Capture the cell that displays the provided text and extract its [x, y] central coordinate. 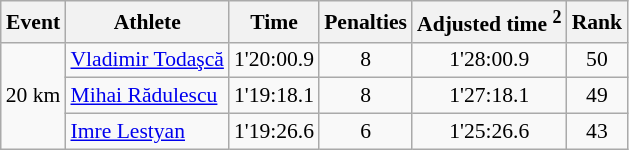
50 [598, 60]
49 [598, 96]
Athlete [146, 22]
1'20:00.9 [274, 60]
1'25:26.6 [490, 132]
Event [34, 22]
1'19:26.6 [274, 132]
6 [366, 132]
1'27:18.1 [490, 96]
Adjusted time 2 [490, 22]
20 km [34, 96]
43 [598, 132]
Time [274, 22]
Imre Lestyan [146, 132]
Vladimir Todaşcă [146, 60]
1'19:18.1 [274, 96]
1'28:00.9 [490, 60]
Penalties [366, 22]
Rank [598, 22]
Mihai Rădulescu [146, 96]
